Provide the [X, Y] coordinate of the cell's center where the given text is located.  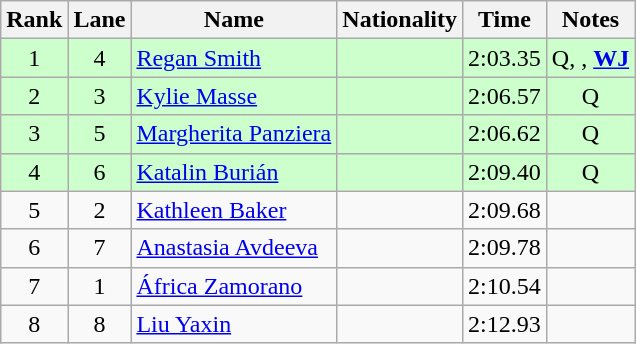
Katalin Burián [234, 172]
2:06.62 [505, 134]
2:06.57 [505, 96]
2:09.68 [505, 210]
Name [234, 20]
2:10.54 [505, 286]
2:09.40 [505, 172]
África Zamorano [234, 286]
Q, , WJ [590, 58]
Rank [34, 20]
2:03.35 [505, 58]
Nationality [400, 20]
Kylie Masse [234, 96]
Time [505, 20]
Kathleen Baker [234, 210]
2:09.78 [505, 248]
2:12.93 [505, 324]
Liu Yaxin [234, 324]
Regan Smith [234, 58]
Anastasia Avdeeva [234, 248]
Margherita Panziera [234, 134]
Notes [590, 20]
Lane [100, 20]
